Provide the [x, y] coordinate of the cell's center where the given text is located.  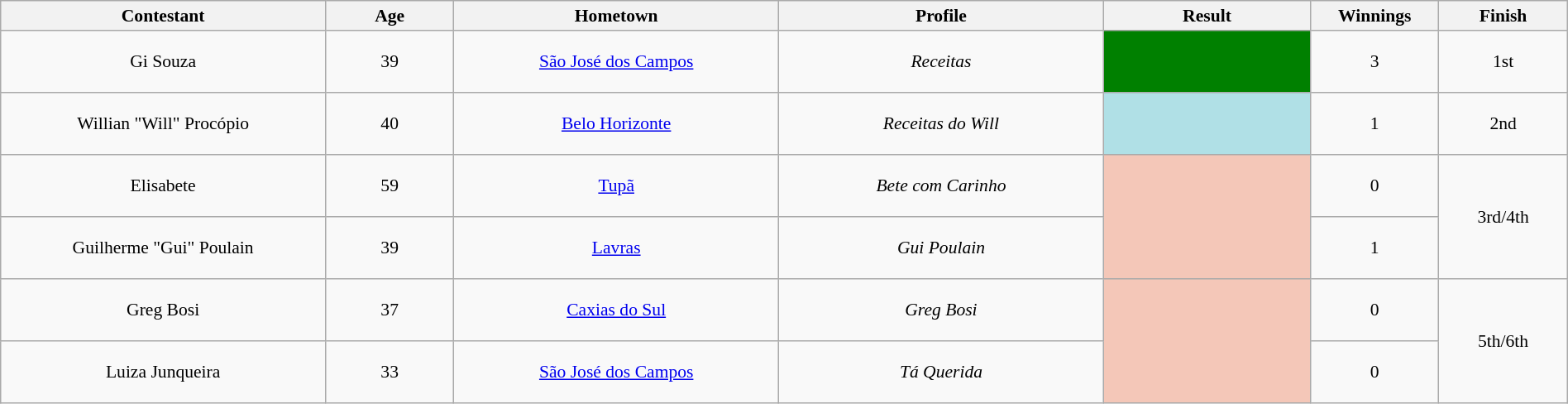
37 [390, 310]
3 [1374, 61]
Tupã [617, 185]
Tá Querida [941, 373]
Gui Poulain [941, 248]
Willian "Will" Procópio [164, 124]
Age [390, 16]
Guilherme "Gui" Poulain [164, 248]
Luiza Junqueira [164, 373]
59 [390, 185]
Contestant [164, 16]
33 [390, 373]
Caxias do Sul [617, 310]
Belo Horizonte [617, 124]
Receitas do Will [941, 124]
40 [390, 124]
Profile [941, 16]
Hometown [617, 16]
5th/6th [1503, 341]
2nd [1503, 124]
Receitas [941, 61]
Bete com Carinho [941, 185]
Finish [1503, 16]
Winnings [1374, 16]
Lavras [617, 248]
3rd/4th [1503, 217]
Result [1207, 16]
Gi Souza [164, 61]
Elisabete [164, 185]
1st [1503, 61]
